Detect which cell encompasses the target text, then output its [x, y] center coordinate. 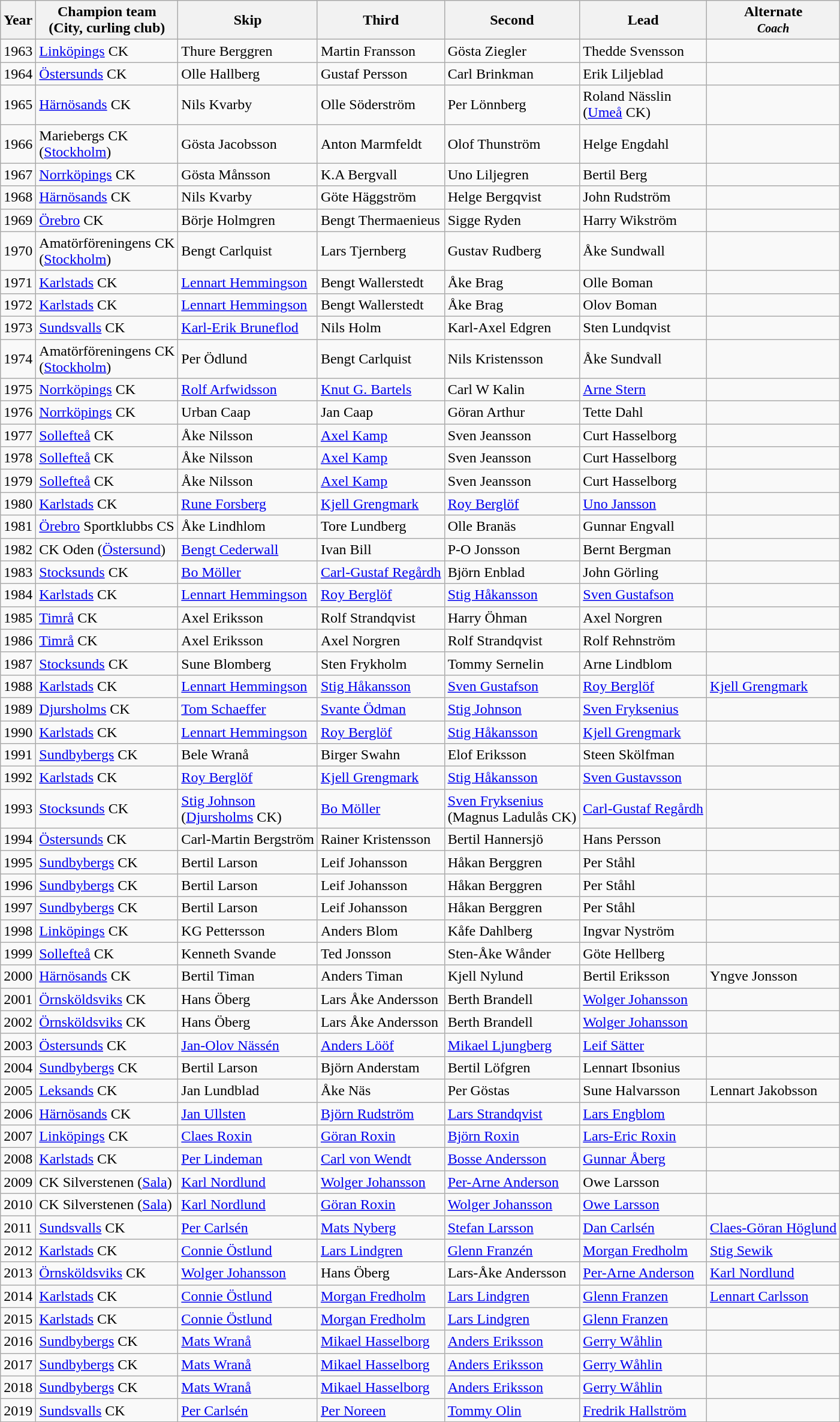
Sven Fryksenius(Magnus Ladulås CK) [512, 808]
Fredrik Hallström [643, 1410]
Third [381, 20]
Yngve Jonsson [773, 976]
Carl W Kalin [512, 390]
AlternateCoach [773, 20]
Dan Carlsén [643, 1228]
Per Göstas [512, 1090]
Martin Fransson [381, 51]
2001 [18, 999]
Champion team(City, curling club) [107, 20]
Lars-Åke Andersson [512, 1273]
Åke Näs [381, 1090]
Björn Anderstam [381, 1068]
Olle Hallberg [248, 74]
Tette Dahl [643, 413]
John Rudström [643, 197]
1983 [18, 572]
Lars Strandqvist [512, 1114]
Steen Skölfman [643, 755]
Uno Liljegren [512, 175]
1980 [18, 504]
Olov Boman [643, 305]
Lars-Eric Roxin [643, 1137]
Sigge Ryden [512, 220]
Stig Johnson [512, 709]
1982 [18, 549]
Stig Sewik [773, 1250]
Lead [643, 20]
2016 [18, 1342]
1986 [18, 641]
Kenneth Svande [248, 954]
Anders Timan [381, 976]
Mats Nyberg [381, 1228]
Sten Frykholm [381, 663]
Åke Sundvall [643, 359]
Gösta Jacobsson [248, 144]
K.A Bergvall [381, 175]
2010 [18, 1205]
1985 [18, 618]
1998 [18, 931]
1974 [18, 359]
2019 [18, 1410]
Olle Boman [643, 282]
Lennart Carlsson [773, 1296]
1966 [18, 144]
Carl Brinkman [512, 74]
Carl-Martin Bergström [248, 840]
Erik Liljeblad [643, 74]
Gösta Månsson [248, 175]
1988 [18, 686]
Arne Stern [643, 390]
1994 [18, 840]
Kåfe Dahlberg [512, 931]
1975 [18, 390]
Lars Engblom [643, 1114]
2003 [18, 1045]
Karl-Erik Bruneflod [248, 327]
2006 [18, 1114]
Year [18, 20]
Karl-Axel Edgren [512, 327]
Örebro Sportklubbs CS [107, 527]
2005 [18, 1090]
2014 [18, 1296]
1995 [18, 862]
Urban Caap [248, 413]
Tommy Olin [512, 1410]
Lars Tjernberg [381, 251]
Svante Ödman [381, 709]
Lennart Jakobsson [773, 1090]
2012 [18, 1250]
KG Pettersson [248, 931]
2004 [18, 1068]
Harry Öhman [512, 618]
Bosse Andersson [512, 1159]
Bengt Thermaenieus [381, 220]
Sune Halvarsson [643, 1090]
2009 [18, 1182]
1964 [18, 74]
Per Lönnberg [512, 104]
2015 [18, 1319]
Mariebergs CK(Stockholm) [107, 144]
Anders Lööf [381, 1045]
2011 [18, 1228]
Lennart Ibsonius [643, 1068]
1979 [18, 481]
Gustav Rudberg [512, 251]
1999 [18, 954]
2000 [18, 976]
Helge Engdahl [643, 144]
Ted Jonsson [381, 954]
1963 [18, 51]
Nils Kristensson [512, 359]
Olle Branäs [512, 527]
Bertil Timan [248, 976]
Helge Bergqvist [512, 197]
1977 [18, 435]
Sune Blomberg [248, 663]
2017 [18, 1364]
Tom Schaeffer [248, 709]
1991 [18, 755]
Per Noreen [381, 1410]
Claes Roxin [248, 1137]
Mikael Ljungberg [512, 1045]
P-O Jonsson [512, 549]
2007 [18, 1137]
Göran Arthur [512, 413]
1976 [18, 413]
Ingvar Nyström [643, 931]
Stefan Larsson [512, 1228]
Björn Rudström [381, 1114]
Åke Sundwall [643, 251]
Leksands CK [107, 1090]
1969 [18, 220]
Arne Lindblom [643, 663]
Nils Holm [381, 327]
Sven Gustavsson [643, 778]
Harry Wikström [643, 220]
Åke Lindhlom [248, 527]
Glenn Franzén [512, 1250]
Anders Blom [381, 931]
Bertil Berg [643, 175]
Rolf Arfwidsson [248, 390]
2008 [18, 1159]
Tommy Sernelin [512, 663]
Rolf Rehnström [643, 641]
Göte Hellberg [643, 954]
CK Oden (Östersund) [107, 549]
2018 [18, 1387]
Gunnar Åberg [643, 1159]
Per Ödlund [248, 359]
Björn Enblad [512, 572]
Rune Forsberg [248, 504]
1978 [18, 458]
Tore Lundberg [381, 527]
Bele Wranå [248, 755]
Bengt Cederwall [248, 549]
1973 [18, 327]
Jan Caap [381, 413]
Olle Söderström [381, 104]
1967 [18, 175]
1997 [18, 908]
Thure Berggren [248, 51]
Roland Nässlin(Umeå CK) [643, 104]
Kjell Nylund [512, 976]
Bertil Löfgren [512, 1068]
Bernt Bergman [643, 549]
1971 [18, 282]
Stig Johnson(Djursholms CK) [248, 808]
Örebro CK [107, 220]
2013 [18, 1273]
Uno Jansson [643, 504]
1968 [18, 197]
1993 [18, 808]
1990 [18, 732]
Gösta Ziegler [512, 51]
John Görling [643, 572]
1987 [18, 663]
Bertil Eriksson [643, 976]
Jan Ullsten [248, 1114]
2002 [18, 1022]
Jan-Olov Nässén [248, 1045]
Sten Lundqvist [643, 327]
Ivan Bill [381, 549]
Gustaf Persson [381, 74]
1972 [18, 305]
Djursholms CK [107, 709]
1989 [18, 709]
Hans Persson [643, 840]
Rainer Kristensson [381, 840]
Göte Häggström [381, 197]
Claes-Göran Höglund [773, 1228]
1984 [18, 595]
Börje Holmgren [248, 220]
Knut G. Bartels [381, 390]
1965 [18, 104]
Carl von Wendt [381, 1159]
Olof Thunström [512, 144]
Sten-Åke Wånder [512, 954]
1992 [18, 778]
Leif Sätter [643, 1045]
Jan Lundblad [248, 1090]
Second [512, 20]
Per Lindeman [248, 1159]
Elof Eriksson [512, 755]
Björn Roxin [512, 1137]
Birger Swahn [381, 755]
1981 [18, 527]
Bertil Hannersjö [512, 840]
Gunnar Engvall [643, 527]
Thedde Svensson [643, 51]
1996 [18, 885]
Anton Marmfeldt [381, 144]
Skip [248, 20]
Sven Fryksenius [643, 709]
1970 [18, 251]
